Capture the cell that displays the provided text and extract its [x, y] central coordinate. 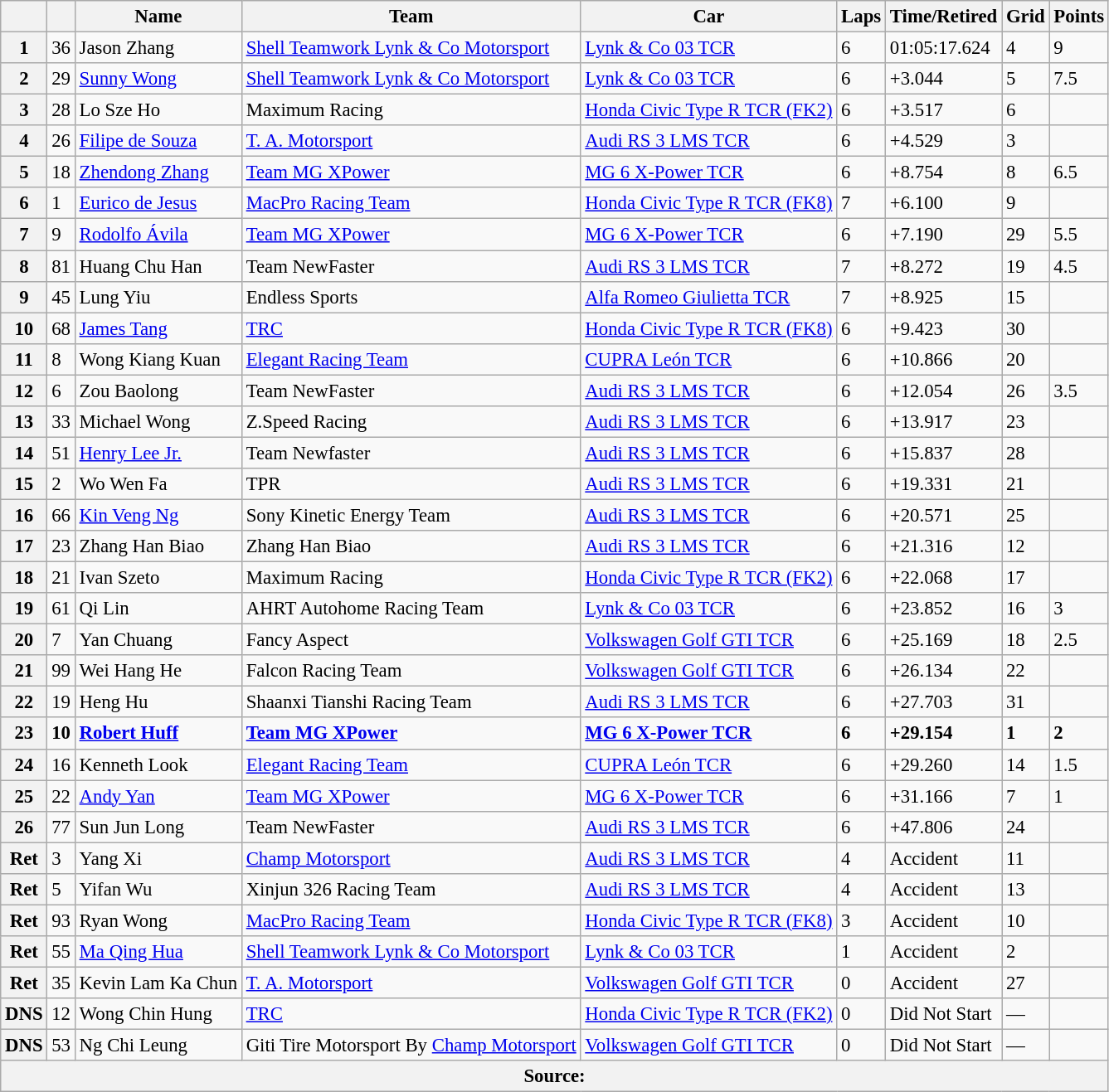
68 [61, 328]
36 [61, 48]
Huang Chu Han [158, 266]
+3.517 [944, 110]
AHRT Autohome Racing Team [411, 609]
+19.331 [944, 484]
Name [158, 17]
+8.754 [944, 172]
35 [61, 983]
77 [61, 827]
+8.272 [944, 266]
66 [61, 515]
Lung Yiu [158, 297]
61 [61, 609]
Wong Chin Hung [158, 1014]
31 [1025, 702]
Xinjun 326 Racing Team [411, 890]
Kevin Lam Ka Chun [158, 983]
+23.852 [944, 609]
+3.044 [944, 79]
+27.703 [944, 702]
3.5 [1078, 391]
Alfa Romeo Giulietta TCR [708, 297]
+4.529 [944, 141]
Robert Huff [158, 734]
Source: [555, 1076]
6.5 [1078, 172]
Yifan Wu [158, 890]
+47.806 [944, 827]
+31.166 [944, 796]
30 [1025, 328]
Endless Sports [411, 297]
Heng Hu [158, 702]
Zou Baolong [158, 391]
+29.154 [944, 734]
Rodolfo Ávila [158, 235]
+22.068 [944, 578]
51 [61, 453]
+20.571 [944, 515]
2.5 [1078, 640]
Sun Jun Long [158, 827]
TPR [411, 484]
81 [61, 266]
55 [61, 952]
Lo Sze Ho [158, 110]
Zhendong Zhang [158, 172]
Wong Kiang Kuan [158, 359]
99 [61, 671]
1.5 [1078, 764]
Shaanxi Tianshi Racing Team [411, 702]
+21.316 [944, 546]
Eurico de Jesus [158, 203]
5.5 [1078, 235]
+6.100 [944, 203]
Points [1078, 17]
Ng Chi Leung [158, 1046]
Filipe de Souza [158, 141]
+12.054 [944, 391]
Laps [861, 17]
Giti Tire Motorsport By Champ Motorsport [411, 1046]
Team [411, 17]
Andy Yan [158, 796]
45 [61, 297]
Grid [1025, 17]
Team Newfaster [411, 453]
Champ Motorsport [411, 858]
Fancy Aspect [411, 640]
Yan Chuang [158, 640]
+29.260 [944, 764]
+8.925 [944, 297]
Yang Xi [158, 858]
James Tang [158, 328]
Kin Veng Ng [158, 515]
Kenneth Look [158, 764]
+7.190 [944, 235]
Michael Wong [158, 422]
+25.169 [944, 640]
7.5 [1078, 79]
Sony Kinetic Energy Team [411, 515]
Jason Zhang [158, 48]
Ivan Szeto [158, 578]
Falcon Racing Team [411, 671]
+13.917 [944, 422]
Car [708, 17]
Wei Hang He [158, 671]
+10.866 [944, 359]
93 [61, 920]
Z.Speed Racing [411, 422]
27 [1025, 983]
+9.423 [944, 328]
Sunny Wong [158, 79]
Qi Lin [158, 609]
Ma Qing Hua [158, 952]
Time/Retired [944, 17]
Ryan Wong [158, 920]
Henry Lee Jr. [158, 453]
+26.134 [944, 671]
53 [61, 1046]
33 [61, 422]
01:05:17.624 [944, 48]
Wo Wen Fa [158, 484]
4.5 [1078, 266]
+15.837 [944, 453]
